Scan for the cell matching the given text and deliver its [X, Y] coordinate at center. 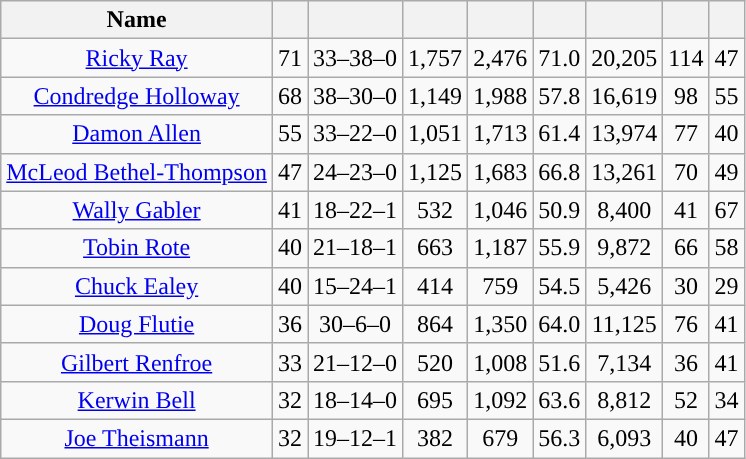
1,350 [500, 324]
21–18–1 [356, 248]
8,400 [624, 210]
29 [726, 286]
695 [436, 400]
6,093 [624, 438]
49 [726, 172]
520 [436, 362]
61.4 [560, 134]
Chuck Ealey [137, 286]
5,426 [624, 286]
1,149 [436, 96]
63.6 [560, 400]
51.6 [560, 362]
759 [500, 286]
66.8 [560, 172]
33–38–0 [356, 58]
71.0 [560, 58]
414 [436, 286]
Condredge Holloway [137, 96]
19–12–1 [356, 438]
71 [290, 58]
58 [726, 248]
67 [726, 210]
98 [686, 96]
18–22–1 [356, 210]
Name [137, 20]
Tobin Rote [137, 248]
33 [290, 362]
77 [686, 134]
1,713 [500, 134]
21–12–0 [356, 362]
532 [436, 210]
1,051 [436, 134]
34 [726, 400]
55.9 [560, 248]
Joe Theismann [137, 438]
57.8 [560, 96]
114 [686, 58]
76 [686, 324]
13,261 [624, 172]
1,046 [500, 210]
64.0 [560, 324]
382 [436, 438]
8,812 [624, 400]
Wally Gabler [137, 210]
Kerwin Bell [137, 400]
1,008 [500, 362]
McLeod Bethel-Thompson [137, 172]
864 [436, 324]
1,988 [500, 96]
Doug Flutie [137, 324]
1,757 [436, 58]
16,619 [624, 96]
679 [500, 438]
30–6–0 [356, 324]
54.5 [560, 286]
70 [686, 172]
52 [686, 400]
11,125 [624, 324]
38–30–0 [356, 96]
7,134 [624, 362]
30 [686, 286]
1,125 [436, 172]
15–24–1 [356, 286]
50.9 [560, 210]
24–23–0 [356, 172]
66 [686, 248]
20,205 [624, 58]
9,872 [624, 248]
1,092 [500, 400]
663 [436, 248]
Ricky Ray [137, 58]
18–14–0 [356, 400]
1,683 [500, 172]
1,187 [500, 248]
Gilbert Renfroe [137, 362]
Damon Allen [137, 134]
2,476 [500, 58]
56.3 [560, 438]
13,974 [624, 134]
68 [290, 96]
33–22–0 [356, 134]
